Extract the [x, y] coordinate from the center of the cell holding the provided text.  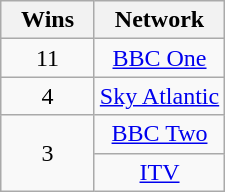
Network [159, 20]
Wins [48, 20]
3 [48, 153]
11 [48, 58]
BBC Two [159, 134]
BBC One [159, 58]
Sky Atlantic [159, 96]
ITV [159, 172]
4 [48, 96]
